For the text-containing cell, return its midpoint in [x, y] coordinate format. 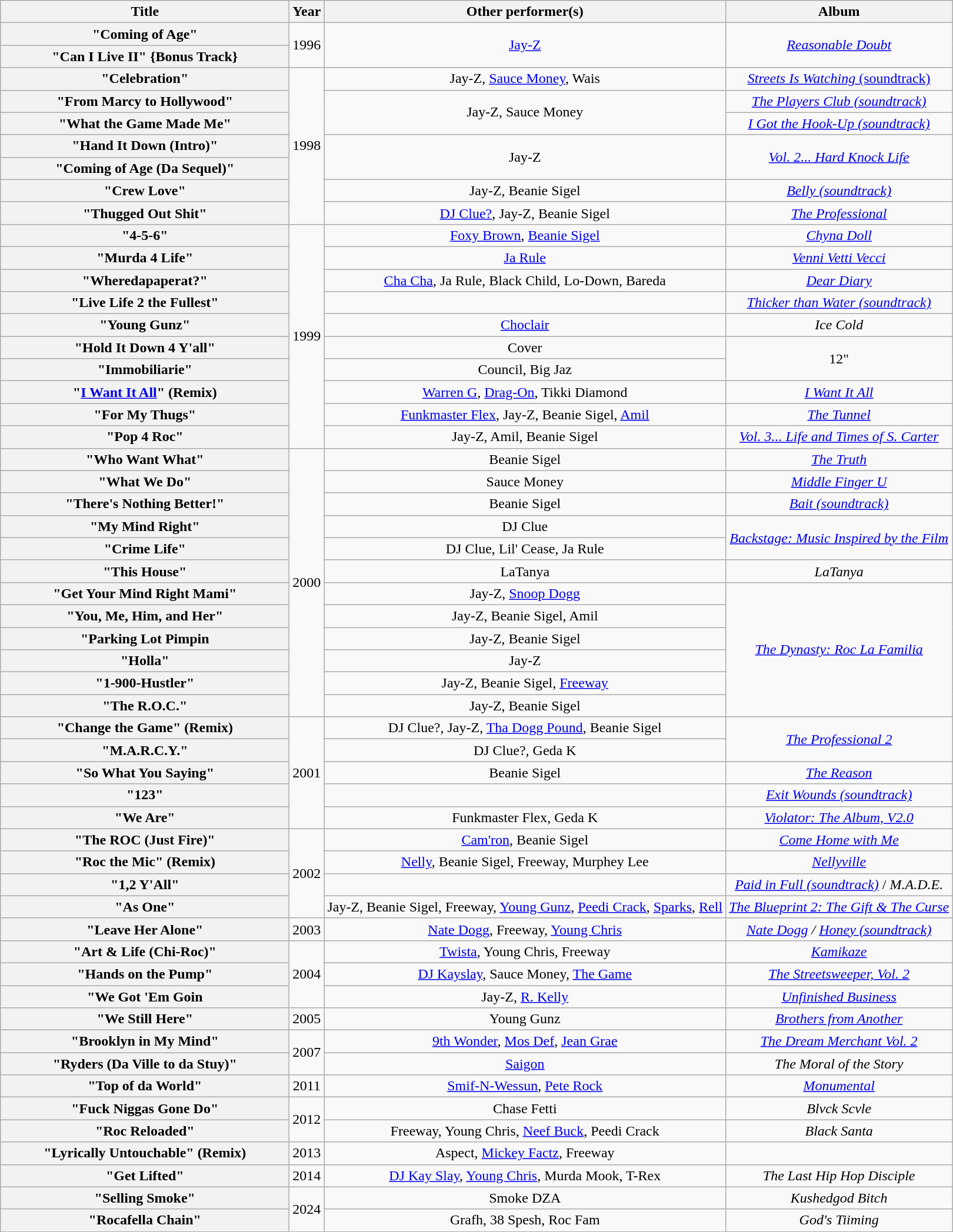
"Young Gunz" [145, 325]
Nellyville [839, 862]
The Professional 2 [839, 739]
"Live Life 2 the Fullest" [145, 303]
"My Mind Right" [145, 526]
"The R.O.C." [145, 706]
"Selling Smoke" [145, 1198]
"Top of da World" [145, 1086]
"Hands on the Pump" [145, 974]
Cam'ron, Beanie Sigel [525, 840]
Smif-N-Wessun, Pete Rock [525, 1086]
Year [307, 12]
Young Gunz [525, 1019]
The Blueprint 2: The Gift & The Curse [839, 907]
"Ryders (Da Ville to da Stuy)" [145, 1064]
Bait (soundtrack) [839, 504]
2001 [307, 773]
2000 [307, 582]
Venni Vetti Vecci [839, 258]
"Brooklyn in My Mind" [145, 1041]
Funkmaster Flex, Jay-Z, Beanie Sigel, Amil [525, 415]
"From Marcy to Hollywood" [145, 101]
"4-5-6" [145, 235]
1996 [307, 45]
"I Want It All" (Remix) [145, 392]
DJ Clue?, Geda K [525, 750]
Ice Cold [839, 325]
Exit Wounds (soundtrack) [839, 795]
Brothers from Another [839, 1019]
"1,2 Y'All" [145, 884]
"Coming of Age (Da Sequel)" [145, 168]
Funkmaster Flex, Geda K [525, 817]
Freeway, Young Chris, Neef Buck, Peedi Crack [525, 1131]
"Lyrically Untouchable" (Remix) [145, 1153]
The Dream Merchant Vol. 2 [839, 1041]
Chase Fetti [525, 1109]
2002 [307, 873]
"Thugged Out Shit" [145, 213]
Unfinished Business [839, 997]
Jay-Z, Sauce Money [525, 112]
Jay-Z, Beanie Sigel, Freeway, Young Gunz, Peedi Crack, Sparks, Rell [525, 907]
Council, Big Jaz [525, 370]
"123" [145, 795]
"This House" [145, 571]
"1-900-Hustler" [145, 683]
Foxy Brown, Beanie Sigel [525, 235]
Chyna Doll [839, 235]
12" [839, 359]
Nate Dogg, Freeway, Young Chris [525, 929]
Streets Is Watching (soundtrack) [839, 79]
Cover [525, 348]
I Want It All [839, 392]
Smoke DZA [525, 1198]
"Roc Reloaded" [145, 1131]
Grafh, 38 Spesh, Roc Fam [525, 1220]
"We Got 'Em Goin [145, 997]
"Get Lifted" [145, 1176]
The Truth [839, 459]
Reasonable Doubt [839, 45]
"Get Your Mind Right Mami" [145, 593]
Come Home with Me [839, 840]
"Immobiliarie" [145, 370]
Nate Dogg / Honey (soundtrack) [839, 929]
Warren G, Drag-On, Tikki Diamond [525, 392]
Aspect, Mickey Factz, Freeway [525, 1153]
Jay-Z, Snoop Dogg [525, 593]
"What We Do" [145, 482]
Ja Rule [525, 258]
"Rocafella Chain" [145, 1220]
Nelly, Beanie Sigel, Freeway, Murphey Lee [525, 862]
"Celebration" [145, 79]
"Fuck Niggas Gone Do" [145, 1109]
Jay-Z, Amil, Beanie Sigel [525, 437]
DJ Kay Slay, Young Chris, Murda Mook, T-Rex [525, 1176]
"Coming of Age" [145, 34]
"There's Nothing Better!" [145, 504]
"Leave Her Alone" [145, 929]
"We Are" [145, 817]
Twista, Young Chris, Freeway [525, 951]
2004 [307, 974]
"Holla" [145, 661]
Belly (soundtrack) [839, 191]
"Change the Game" (Remix) [145, 728]
Jay-Z, R. Kelly [525, 997]
Other performer(s) [525, 12]
The Professional [839, 213]
"Who Want What" [145, 459]
The Dynasty: Roc La Familia [839, 649]
"Wheredapaperat?" [145, 281]
"M.A.R.C.Y." [145, 750]
Monumental [839, 1086]
The Reason [839, 773]
DJ Clue [525, 526]
"What the Game Made Me" [145, 123]
Dear Diary [839, 281]
"Art & Life (Chi-Roc)" [145, 951]
1998 [307, 146]
"Can I Live II" {Bonus Track} [145, 56]
Cha Cha, Ja Rule, Black Child, Lo-Down, Bareda [525, 281]
Vol. 3... Life and Times of S. Carter [839, 437]
The Moral of the Story [839, 1064]
"Hold It Down 4 Y'all" [145, 348]
Paid in Full (soundtrack) / M.A.D.E. [839, 884]
"You, Me, Him, and Her" [145, 616]
"The ROC (Just Fire)" [145, 840]
Vol. 2... Hard Knock Life [839, 157]
The Players Club (soundtrack) [839, 101]
9th Wonder, Mos Def, Jean Grae [525, 1041]
"So What You Saying" [145, 773]
Middle Finger U [839, 482]
2011 [307, 1086]
The Tunnel [839, 415]
Thicker than Water (soundtrack) [839, 303]
"Crew Love" [145, 191]
Black Santa [839, 1131]
Backstage: Music Inspired by the Film [839, 537]
2005 [307, 1019]
Jay-Z, Beanie Sigel, Freeway [525, 683]
"Murda 4 Life" [145, 258]
Jay-Z, Sauce Money, Wais [525, 79]
DJ Clue, Lil' Cease, Ja Rule [525, 549]
DJ Clue?, Jay-Z, Beanie Sigel [525, 213]
1999 [307, 336]
"We Still Here" [145, 1019]
"As One" [145, 907]
Kamikaze [839, 951]
"Roc the Mic" (Remix) [145, 862]
Title [145, 12]
2024 [307, 1209]
Jay-Z, Beanie Sigel, Amil [525, 616]
I Got the Hook-Up (soundtrack) [839, 123]
2014 [307, 1176]
2012 [307, 1120]
2013 [307, 1153]
"Crime Life" [145, 549]
"Pop 4 Roc" [145, 437]
The Streetsweeper, Vol. 2 [839, 974]
God's Tiiming [839, 1220]
Album [839, 12]
Saigon [525, 1064]
Choclair [525, 325]
2003 [307, 929]
Violator: The Album, V2.0 [839, 817]
"Parking Lot Pimpin [145, 638]
"For My Thugs" [145, 415]
Blvck Scvle [839, 1109]
The Last Hip Hop Disciple [839, 1176]
Kushedgod Bitch [839, 1198]
2007 [307, 1053]
DJ Clue?, Jay-Z, Tha Dogg Pound, Beanie Sigel [525, 728]
Sauce Money [525, 482]
DJ Kayslay, Sauce Money, The Game [525, 974]
"Hand It Down (Intro)" [145, 146]
